Capture the cell that displays the provided text and extract its [X, Y] central coordinate. 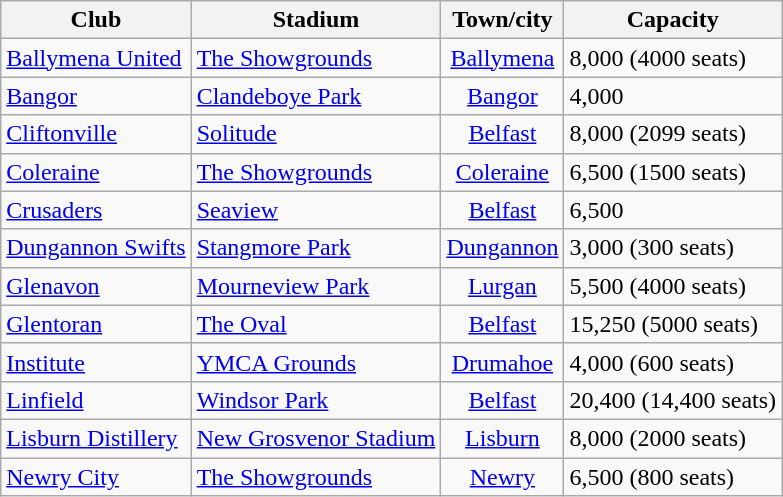
Seaview [316, 210]
YMCA Grounds [316, 362]
Town/city [502, 20]
Stangmore Park [316, 248]
Ballymena United [96, 58]
Clandeboye Park [316, 96]
Stadium [316, 20]
Capacity [673, 20]
Lisburn Distillery [96, 438]
Glenavon [96, 286]
5,500 (4000 seats) [673, 286]
4,000 (600 seats) [673, 362]
Solitude [316, 134]
Drumahoe [502, 362]
6,500 [673, 210]
Crusaders [96, 210]
Ballymena [502, 58]
Institute [96, 362]
New Grosvenor Stadium [316, 438]
Newry [502, 477]
Glentoran [96, 324]
3,000 (300 seats) [673, 248]
Club [96, 20]
15,250 (5000 seats) [673, 324]
Newry City [96, 477]
Lisburn [502, 438]
Dungannon [502, 248]
6,500 (1500 seats) [673, 172]
8,000 (2000 seats) [673, 438]
Dungannon Swifts [96, 248]
Linfield [96, 400]
6,500 (800 seats) [673, 477]
Windsor Park [316, 400]
Mourneview Park [316, 286]
8,000 (4000 seats) [673, 58]
Cliftonville [96, 134]
8,000 (2099 seats) [673, 134]
20,400 (14,400 seats) [673, 400]
Lurgan [502, 286]
The Oval [316, 324]
4,000 [673, 96]
